From the cell containing the given text, extract its center point as (X, Y) coordinate. 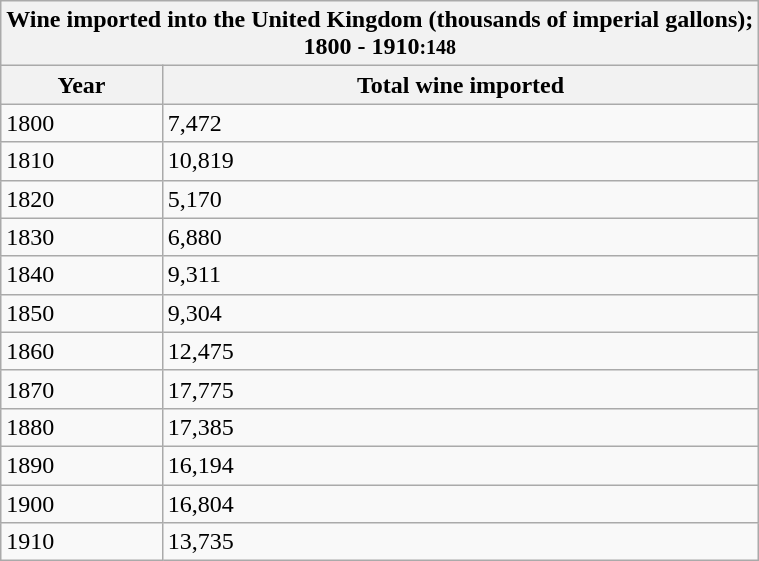
1860 (82, 351)
1900 (82, 503)
5,170 (460, 199)
17,775 (460, 389)
10,819 (460, 161)
1830 (82, 237)
1810 (82, 161)
16,194 (460, 465)
1800 (82, 123)
1820 (82, 199)
1910 (82, 542)
1870 (82, 389)
17,385 (460, 427)
Total wine imported (460, 85)
Year (82, 85)
12,475 (460, 351)
1880 (82, 427)
16,804 (460, 503)
1850 (82, 313)
9,304 (460, 313)
Wine imported into the United Kingdom (thousands of imperial gallons);1800 - 1910:148 (380, 34)
1890 (82, 465)
6,880 (460, 237)
13,735 (460, 542)
7,472 (460, 123)
1840 (82, 275)
9,311 (460, 275)
